Pinpoint the cell where the given text exists, returning its (X, Y) midpoint coordinate. 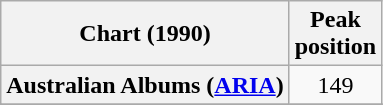
149 (335, 85)
Australian Albums (ARIA) (145, 85)
Chart (1990) (145, 34)
Peakposition (335, 34)
